For the text-containing cell, return its midpoint in [X, Y] coordinate format. 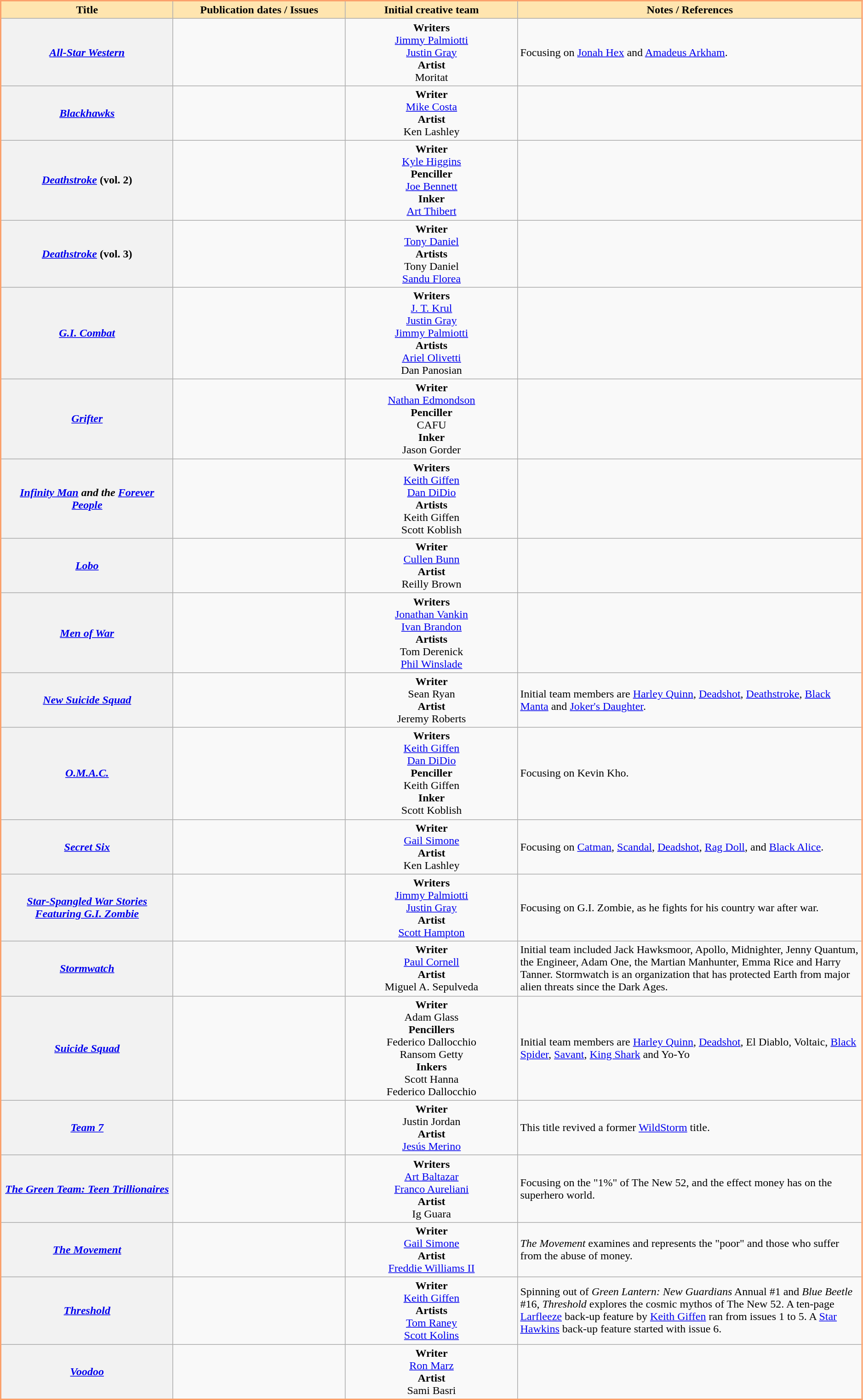
Publication dates / Issues [259, 10]
Focusing on G.I. Zombie, as he fights for his country war after war. [690, 908]
Focusing on Jonah Hex and Amadeus Arkham. [690, 52]
Suicide Squad [87, 1048]
G.I. Combat [87, 333]
WriterTony DanielArtistsTony DanielSandu Florea [431, 253]
Infinity Man and the Forever People [87, 498]
O.M.A.C. [87, 773]
Deathstroke (vol. 2) [87, 180]
WriterPaul CornellArtistMiguel A. Sepulveda [431, 968]
WritersJonathan VankinIvan BrandonArtistsTom DerenickPhil Winslade [431, 633]
WritersArt BaltazarFranco AurelianiArtistIg Guara [431, 1189]
Deathstroke (vol. 3) [87, 253]
WriterSean RyanArtistJeremy Roberts [431, 700]
Stormwatch [87, 968]
All-Star Western [87, 52]
Initial team members are Harley Quinn, Deadshot, Deathstroke, Black Manta and Joker's Daughter. [690, 700]
WriterKyle HigginsPencillerJoe BennettInkerArt Thibert [431, 180]
Men of War [87, 633]
WriterAdam GlassPencillersFederico DallocchioRansom GettyInkersScott HannaFederico Dallocchio [431, 1048]
The Green Team: Teen Trillionaires [87, 1189]
New Suicide Squad [87, 700]
WritersJimmy PalmiottiJustin GrayArtistScott Hampton [431, 908]
WritersJ. T. KrulJustin GrayJimmy PalmiottiArtistsAriel OlivettiDan Panosian [431, 333]
WritersJimmy PalmiottiJustin GrayArtistMoritat [431, 52]
Initial creative team [431, 10]
WriterKeith GiffenArtistsTom RaneyScott Kolins [431, 1310]
WriterCullen BunnArtistReilly Brown [431, 566]
WriterGail SimoneArtistKen Lashley [431, 847]
Threshold [87, 1310]
Blackhawks [87, 113]
Focusing on Catman, Scandal, Deadshot, Rag Doll, and Black Alice. [690, 847]
Focusing on the "1%" of The New 52, and the effect money has on the superhero world. [690, 1189]
Initial team members are Harley Quinn, Deadshot, El Diablo, Voltaic, Black Spider, Savant, King Shark and Yo-Yo [690, 1048]
Focusing on Kevin Kho. [690, 773]
Voodoo [87, 1372]
Team 7 [87, 1127]
Star-Spangled War Stories Featuring G.I. Zombie [87, 908]
WriterGail SimoneArtistFreddie Williams II [431, 1250]
WriterRon MarzArtistSami Basri [431, 1372]
WritersKeith GiffenDan DiDioArtistsKeith GiffenScott Koblish [431, 498]
Notes / References [690, 10]
This title revived a former WildStorm title. [690, 1127]
Secret Six [87, 847]
WriterNathan EdmondsonPencillerCAFUInkerJason Gorder [431, 419]
WriterJustin JordanArtistJesús Merino [431, 1127]
WritersKeith GiffenDan DiDioPencillerKeith GiffenInkerScott Koblish [431, 773]
The Movement [87, 1250]
Title [87, 10]
Lobo [87, 566]
The Movement examines and represents the "poor" and those who suffer from the abuse of money. [690, 1250]
WriterMike CostaArtistKen Lashley [431, 113]
Grifter [87, 419]
